Return [x, y] of the center of cell containing provided text 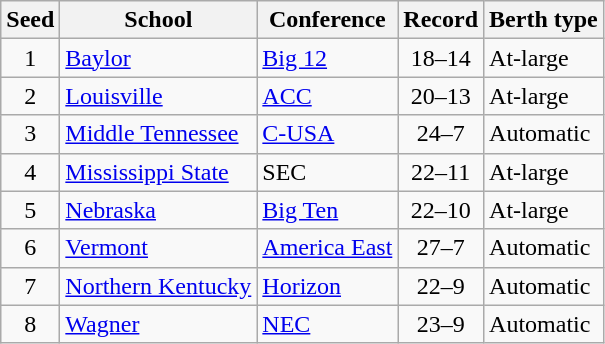
NEC [328, 324]
4 [30, 172]
Record [441, 20]
5 [30, 210]
Big Ten [328, 210]
Big 12 [328, 58]
22–11 [441, 172]
1 [30, 58]
Horizon [328, 286]
6 [30, 248]
18–14 [441, 58]
Vermont [158, 248]
Mississippi State [158, 172]
2 [30, 96]
Berth type [544, 20]
Middle Tennessee [158, 134]
7 [30, 286]
Conference [328, 20]
3 [30, 134]
Nebraska [158, 210]
Seed [30, 20]
SEC [328, 172]
Louisville [158, 96]
ACC [328, 96]
23–9 [441, 324]
C-USA [328, 134]
20–13 [441, 96]
Baylor [158, 58]
School [158, 20]
27–7 [441, 248]
22–9 [441, 286]
Northern Kentucky [158, 286]
8 [30, 324]
America East [328, 248]
22–10 [441, 210]
Wagner [158, 324]
24–7 [441, 134]
